Provide the [X, Y] coordinate of the cell's center where the given text is located.  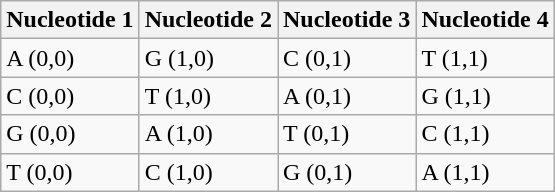
Nucleotide 3 [347, 20]
T (0,1) [347, 134]
T (1,0) [208, 96]
T (0,0) [70, 172]
C (1,1) [485, 134]
C (1,0) [208, 172]
G (1,0) [208, 58]
A (0,1) [347, 96]
G (0,0) [70, 134]
A (1,0) [208, 134]
C (0,1) [347, 58]
G (1,1) [485, 96]
C (0,0) [70, 96]
A (1,1) [485, 172]
A (0,0) [70, 58]
Nucleotide 4 [485, 20]
Nucleotide 2 [208, 20]
Nucleotide 1 [70, 20]
G (0,1) [347, 172]
T (1,1) [485, 58]
